For the text-containing cell, return its midpoint in [X, Y] coordinate format. 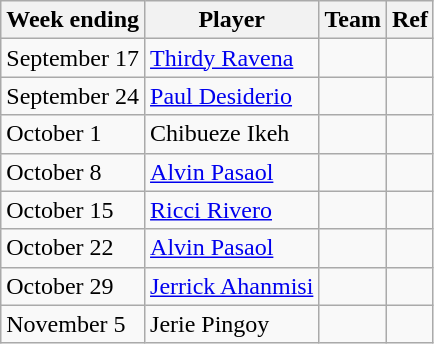
October 15 [73, 210]
Week ending [73, 20]
September 17 [73, 58]
Jerrick Ahanmisi [232, 286]
September 24 [73, 96]
October 29 [73, 286]
Chibueze Ikeh [232, 134]
November 5 [73, 324]
Thirdy Ravena [232, 58]
October 8 [73, 172]
Ref [410, 20]
Paul Desiderio [232, 96]
Team [353, 20]
October 22 [73, 248]
Ricci Rivero [232, 210]
Jerie Pingoy [232, 324]
Player [232, 20]
October 1 [73, 134]
